Provide the (X, Y) coordinate of the cell's center where the given text is located.  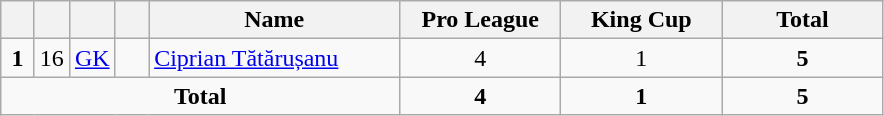
GK (92, 58)
King Cup (642, 20)
16 (52, 58)
Ciprian Tătărușanu (274, 58)
Pro League (480, 20)
Name (274, 20)
